For the text-containing cell, return its midpoint in (X, Y) coordinate format. 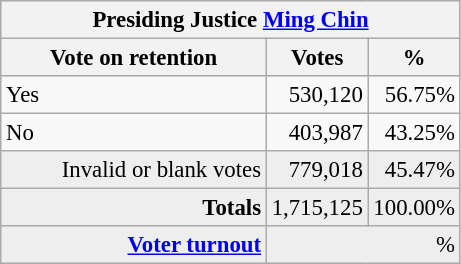
56.75% (414, 95)
No (134, 133)
Votes (317, 58)
1,715,125 (317, 208)
403,987 (317, 133)
Totals (134, 208)
Voter turnout (134, 245)
Invalid or blank votes (134, 170)
Yes (134, 95)
100.00% (414, 208)
530,120 (317, 95)
Presiding Justice Ming Chin (231, 20)
45.47% (414, 170)
43.25% (414, 133)
Vote on retention (134, 58)
779,018 (317, 170)
